Return the [X, Y] coordinate for the center point of the cell that contains the specified text.  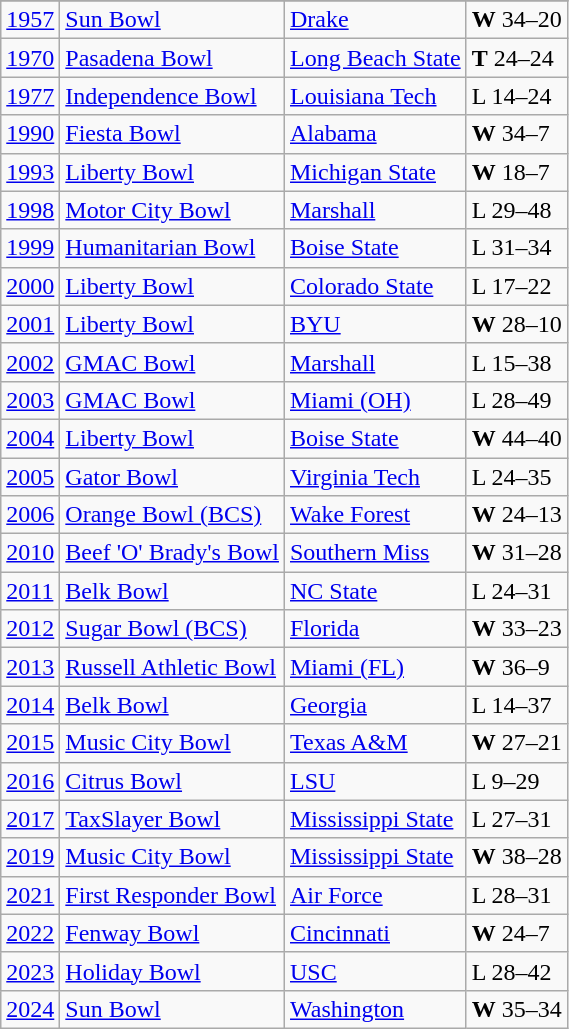
First Responder Bowl [172, 895]
1970 [30, 58]
Citrus Bowl [172, 781]
1999 [30, 248]
L 14–37 [516, 705]
Russell Athletic Bowl [172, 667]
2001 [30, 324]
W 33–23 [516, 629]
Orange Bowl (BCS) [172, 515]
W 35–34 [516, 1009]
W 36–9 [516, 667]
2023 [30, 971]
Gator Bowl [172, 477]
2024 [30, 1009]
Colorado State [375, 286]
L 24–31 [516, 591]
Wake Forest [375, 515]
W 18–7 [516, 172]
2013 [30, 667]
W 31–28 [516, 553]
W 24–7 [516, 933]
Cincinnati [375, 933]
Humanitarian Bowl [172, 248]
2006 [30, 515]
Long Beach State [375, 58]
Sugar Bowl (BCS) [172, 629]
USC [375, 971]
1957 [30, 20]
Air Force [375, 895]
L 14–24 [516, 96]
L 9–29 [516, 781]
2000 [30, 286]
2003 [30, 400]
2005 [30, 477]
Alabama [375, 134]
W 27–21 [516, 743]
L 17–22 [516, 286]
Drake [375, 20]
Washington [375, 1009]
Michigan State [375, 172]
2004 [30, 438]
L 28–49 [516, 400]
2002 [30, 362]
Fenway Bowl [172, 933]
Texas A&M [375, 743]
Florida [375, 629]
W 28–10 [516, 324]
W 44–40 [516, 438]
1998 [30, 210]
TaxSlayer Bowl [172, 819]
2010 [30, 553]
Virginia Tech [375, 477]
Georgia [375, 705]
L 29–48 [516, 210]
W 38–28 [516, 857]
Motor City Bowl [172, 210]
L 24–35 [516, 477]
1977 [30, 96]
2021 [30, 895]
2016 [30, 781]
Pasadena Bowl [172, 58]
Miami (FL) [375, 667]
1990 [30, 134]
Independence Bowl [172, 96]
2022 [30, 933]
Miami (OH) [375, 400]
T 24–24 [516, 58]
2017 [30, 819]
W 34–7 [516, 134]
L 27–31 [516, 819]
L 28–31 [516, 895]
L 31–34 [516, 248]
NC State [375, 591]
W 34–20 [516, 20]
Louisiana Tech [375, 96]
BYU [375, 324]
2014 [30, 705]
L 15–38 [516, 362]
2011 [30, 591]
W 24–13 [516, 515]
2015 [30, 743]
1993 [30, 172]
LSU [375, 781]
Southern Miss [375, 553]
Holiday Bowl [172, 971]
Beef 'O' Brady's Bowl [172, 553]
2019 [30, 857]
L 28–42 [516, 971]
2012 [30, 629]
Fiesta Bowl [172, 134]
